For the text-containing cell, return its midpoint in (X, Y) coordinate format. 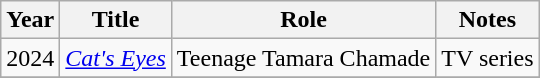
Cat's Eyes (116, 58)
Title (116, 20)
Year (30, 20)
Role (303, 20)
TV series (488, 58)
Notes (488, 20)
Teenage Tamara Chamade (303, 58)
2024 (30, 58)
